Pinpoint the cell where the given text exists, returning its [X, Y] midpoint coordinate. 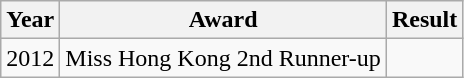
Year [30, 20]
Award [224, 20]
2012 [30, 58]
Result [424, 20]
Miss Hong Kong 2nd Runner-up [224, 58]
